Determine the [X, Y] coordinate at the center of the cell enclosing the given text.  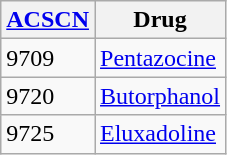
Eluxadoline [160, 134]
9725 [48, 134]
9709 [48, 58]
Butorphanol [160, 96]
Drug [160, 20]
ACSCN [48, 20]
Pentazocine [160, 58]
9720 [48, 96]
